Scan for the cell matching the given text and deliver its [X, Y] coordinate at center. 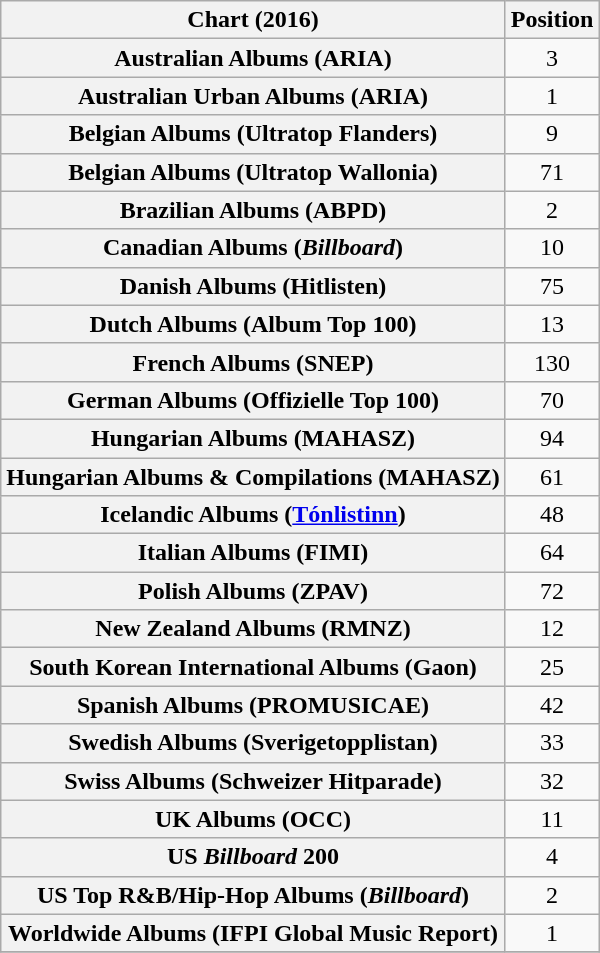
Dutch Albums (Album Top 100) [253, 324]
Swedish Albums (Sverigetopplistan) [253, 743]
33 [552, 743]
Belgian Albums (Ultratop Flanders) [253, 134]
130 [552, 362]
70 [552, 400]
Belgian Albums (Ultratop Wallonia) [253, 172]
South Korean International Albums (Gaon) [253, 667]
Australian Albums (ARIA) [253, 58]
61 [552, 477]
Italian Albums (FIMI) [253, 553]
Canadian Albums (Billboard) [253, 248]
Australian Urban Albums (ARIA) [253, 96]
New Zealand Albums (RMNZ) [253, 629]
Polish Albums (ZPAV) [253, 591]
48 [552, 515]
French Albums (SNEP) [253, 362]
German Albums (Offizielle Top 100) [253, 400]
11 [552, 819]
Position [552, 20]
12 [552, 629]
32 [552, 781]
Spanish Albums (PROMUSICAE) [253, 705]
72 [552, 591]
13 [552, 324]
Swiss Albums (Schweizer Hitparade) [253, 781]
UK Albums (OCC) [253, 819]
94 [552, 438]
3 [552, 58]
Chart (2016) [253, 20]
42 [552, 705]
9 [552, 134]
71 [552, 172]
Icelandic Albums (Tónlistinn) [253, 515]
Hungarian Albums & Compilations (MAHASZ) [253, 477]
75 [552, 286]
Brazilian Albums (ABPD) [253, 210]
10 [552, 248]
Danish Albums (Hitlisten) [253, 286]
64 [552, 553]
Worldwide Albums (IFPI Global Music Report) [253, 933]
4 [552, 857]
25 [552, 667]
Hungarian Albums (MAHASZ) [253, 438]
US Billboard 200 [253, 857]
US Top R&B/Hip-Hop Albums (Billboard) [253, 895]
